For the text-containing cell, return its midpoint in [X, Y] coordinate format. 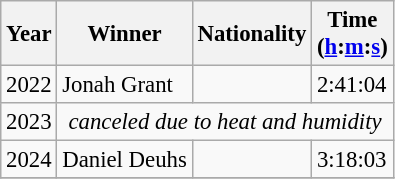
2:41:04 [353, 85]
Jonah Grant [124, 85]
2022 [29, 85]
2023 [29, 122]
Winner [124, 34]
Nationality [252, 34]
canceled due to heat and humidity [225, 122]
2024 [29, 160]
Year [29, 34]
Time(h:m:s) [353, 34]
3:18:03 [353, 160]
Daniel Deuhs [124, 160]
